Detect which cell encompasses the target text, then output its (x, y) center coordinate. 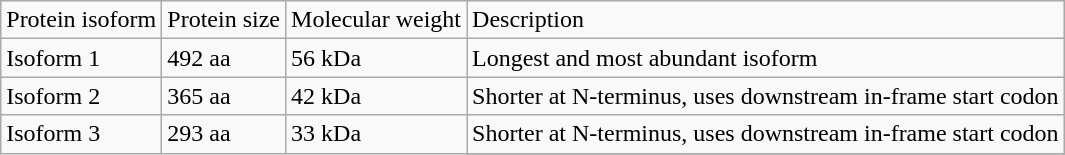
Isoform 3 (82, 134)
Isoform 1 (82, 58)
Protein isoform (82, 20)
Protein size (224, 20)
293 aa (224, 134)
Description (766, 20)
Longest and most abundant isoform (766, 58)
Molecular weight (376, 20)
33 kDa (376, 134)
365 aa (224, 96)
492 aa (224, 58)
42 kDa (376, 96)
56 kDa (376, 58)
Isoform 2 (82, 96)
